Capture the cell that displays the provided text and extract its [X, Y] central coordinate. 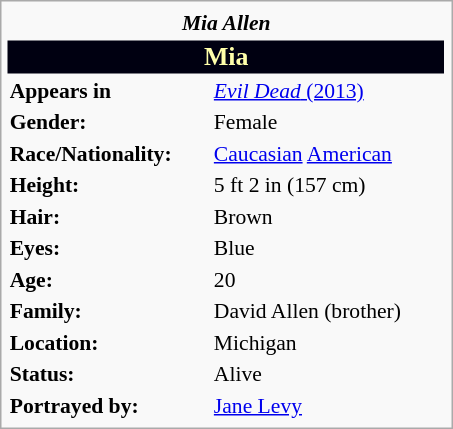
Mia Allen [226, 23]
20 [328, 279]
Female [328, 122]
Evil Dead (2013) [328, 90]
Alive [328, 374]
Family: [108, 311]
Brown [328, 216]
Caucasian American [328, 153]
Eyes: [108, 248]
Race/Nationality: [108, 153]
Gender: [108, 122]
Hair: [108, 216]
5 ft 2 in (157 cm) [328, 185]
Age: [108, 279]
Appears in [108, 90]
Portrayed by: [108, 405]
Location: [108, 342]
Mia [226, 56]
David Allen (brother) [328, 311]
Status: [108, 374]
Michigan [328, 342]
Height: [108, 185]
Blue [328, 248]
Jane Levy [328, 405]
